Find where the given text appears and provide that cell's center as [X, Y] coordinate. 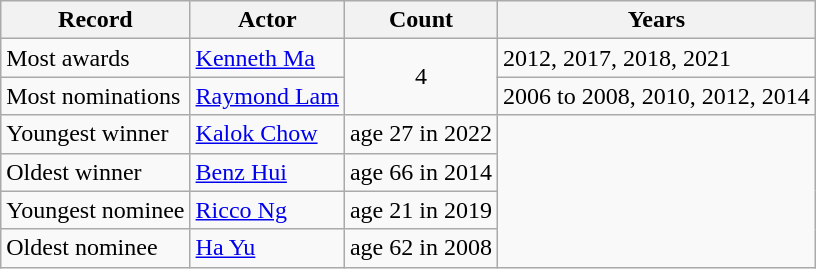
Kenneth Ma [267, 58]
Oldest nominee [96, 248]
Most awards [96, 58]
Oldest winner [96, 172]
Raymond Lam [267, 96]
Years [656, 20]
Count [420, 20]
2006 to 2008, 2010, 2012, 2014 [656, 96]
age 21 in 2019 [420, 210]
Youngest nominee [96, 210]
Ricco Ng [267, 210]
Ha Yu [267, 248]
Most nominations [96, 96]
Actor [267, 20]
age 62 in 2008 [420, 248]
2012, 2017, 2018, 2021 [656, 58]
Kalok Chow [267, 134]
age 27 in 2022 [420, 134]
Record [96, 20]
4 [420, 77]
age 66 in 2014 [420, 172]
Benz Hui [267, 172]
Youngest winner [96, 134]
